Search for the cell housing the specified text and yield its [X, Y] center coordinate. 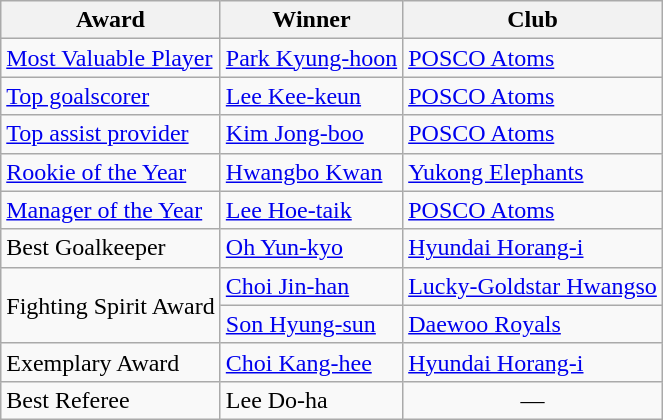
Exemplary Award [111, 362]
Park Kyung-hoon [311, 58]
Most Valuable Player [111, 58]
Lee Kee-keun [311, 96]
Fighting Spirit Award [111, 305]
Best Referee [111, 400]
Yukong Elephants [533, 172]
Kim Jong-boo [311, 134]
— [533, 400]
Lucky-Goldstar Hwangso [533, 286]
Winner [311, 20]
Award [111, 20]
Manager of the Year [111, 210]
Best Goalkeeper [111, 248]
Rookie of the Year [111, 172]
Top goalscorer [111, 96]
Oh Yun-kyo [311, 248]
Top assist provider [111, 134]
Choi Kang-hee [311, 362]
Lee Do-ha [311, 400]
Son Hyung-sun [311, 324]
Hwangbo Kwan [311, 172]
Lee Hoe-taik [311, 210]
Club [533, 20]
Choi Jin-han [311, 286]
Daewoo Royals [533, 324]
